Provide the (X, Y) coordinate of the cell's center where the given text is located.  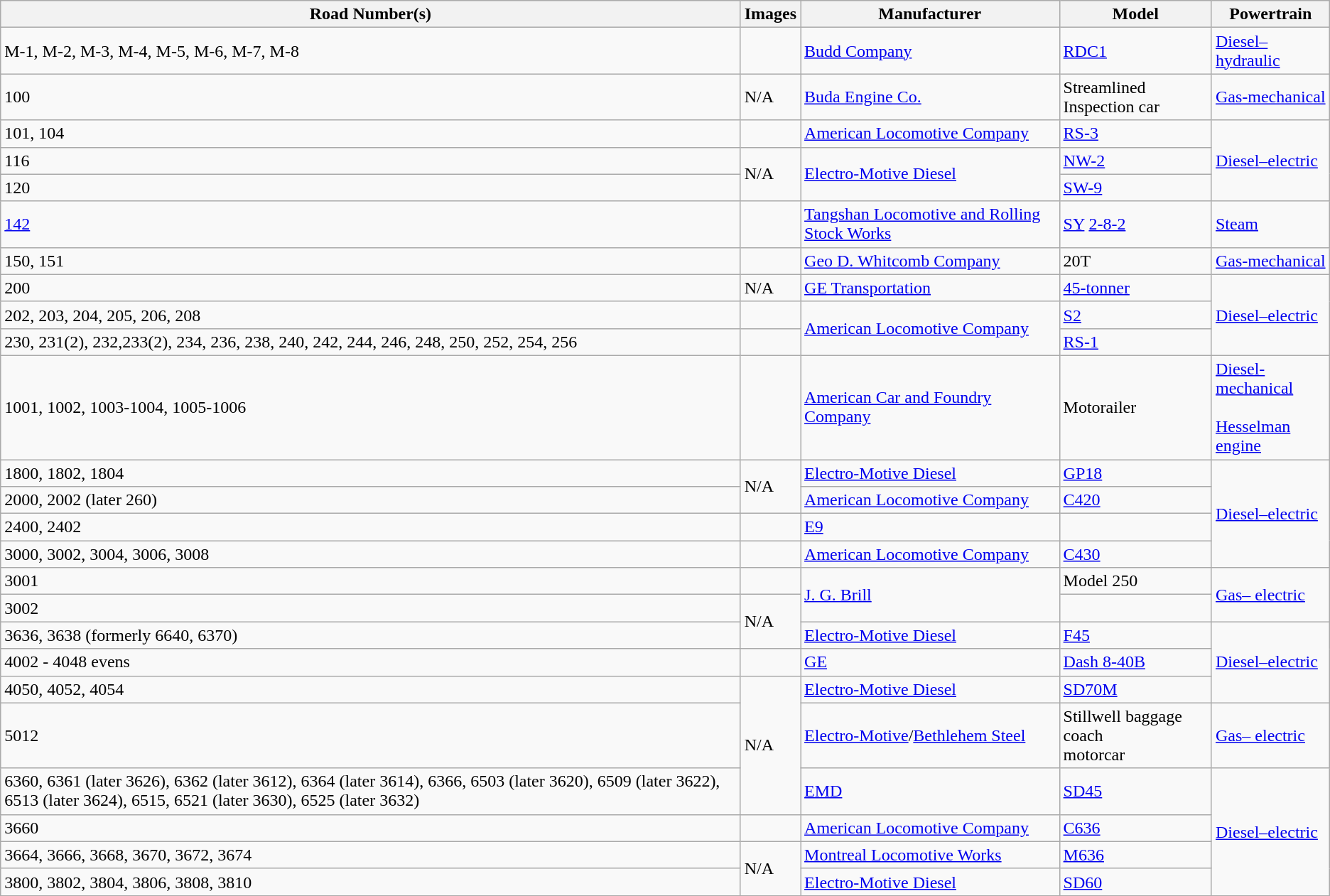
2000, 2002 (later 260) (371, 500)
3002 (371, 608)
3001 (371, 581)
SD70M (1135, 689)
3664, 3666, 3668, 3670, 3672, 3674 (371, 855)
Motorailer (1135, 407)
Manufacturer (931, 14)
Tangshan Locomotive and Rolling Stock Works (931, 225)
C430 (1135, 554)
Images (770, 14)
200 (371, 288)
RDC1 (1135, 51)
Diesel-mechanicalHesselman engine (1270, 407)
Model (1135, 14)
5012 (371, 735)
GP18 (1135, 473)
Streamlined Inspection car (1135, 97)
SD45 (1135, 792)
4050, 4052, 4054 (371, 689)
202, 203, 204, 205, 206, 208 (371, 315)
230, 231(2), 232,233(2), 234, 236, 238, 240, 242, 244, 246, 248, 250, 252, 254, 256 (371, 342)
GE Transportation (931, 288)
American Car and Foundry Company (931, 407)
45-tonner (1135, 288)
Electro-Motive/Bethlehem Steel (931, 735)
150, 151 (371, 261)
C636 (1135, 828)
Geo D. Whitcomb Company (931, 261)
3000, 3002, 3004, 3006, 3008 (371, 554)
Dash 8-40B (1135, 662)
Buda Engine Co. (931, 97)
C420 (1135, 500)
Powertrain (1270, 14)
116 (371, 161)
20T (1135, 261)
GE (931, 662)
4002 - 4048 evens (371, 662)
Montreal Locomotive Works (931, 855)
M-1, M-2, M-3, M-4, M-5, M-6, M-7, M-8 (371, 51)
2400, 2402 (371, 527)
SD60 (1135, 882)
Road Number(s) (371, 14)
3800, 3802, 3804, 3806, 3808, 3810 (371, 882)
RS-3 (1135, 134)
EMD (931, 792)
3636, 3638 (formerly 6640, 6370) (371, 635)
J. G. Brill (931, 595)
Model 250 (1135, 581)
Diesel–hydraulic (1270, 51)
120 (371, 188)
101, 104 (371, 134)
E9 (931, 527)
1001, 1002, 1003-1004, 1005-1006 (371, 407)
100 (371, 97)
SW-9 (1135, 188)
Stillwell baggage coachmotorcar (1135, 735)
3660 (371, 828)
M636 (1135, 855)
RS-1 (1135, 342)
Budd Company (931, 51)
142 (371, 225)
SY 2-8-2 (1135, 225)
F45 (1135, 635)
S2 (1135, 315)
NW-2 (1135, 161)
Steam (1270, 225)
1800, 1802, 1804 (371, 473)
